Pinpoint the cell where the given text exists, returning its (X, Y) midpoint coordinate. 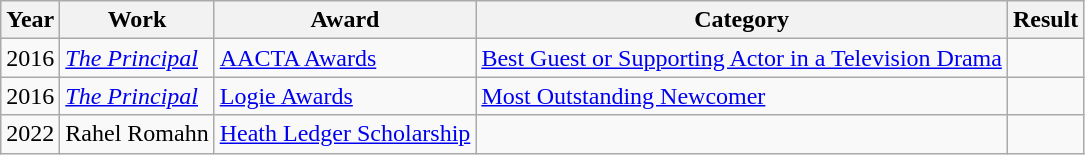
Most Outstanding Newcomer (742, 96)
Best Guest or Supporting Actor in a Television Drama (742, 58)
Award (345, 20)
Category (742, 20)
Year (30, 20)
Heath Ledger Scholarship (345, 134)
2022 (30, 134)
Work (137, 20)
Rahel Romahn (137, 134)
AACTA Awards (345, 58)
Result (1045, 20)
Logie Awards (345, 96)
